Determine the (X, Y) coordinate at the center of the cell enclosing the given text.  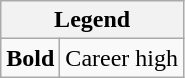
Career high (122, 58)
Legend (92, 20)
Bold (30, 58)
